Capture the cell that displays the provided text and extract its [x, y] central coordinate. 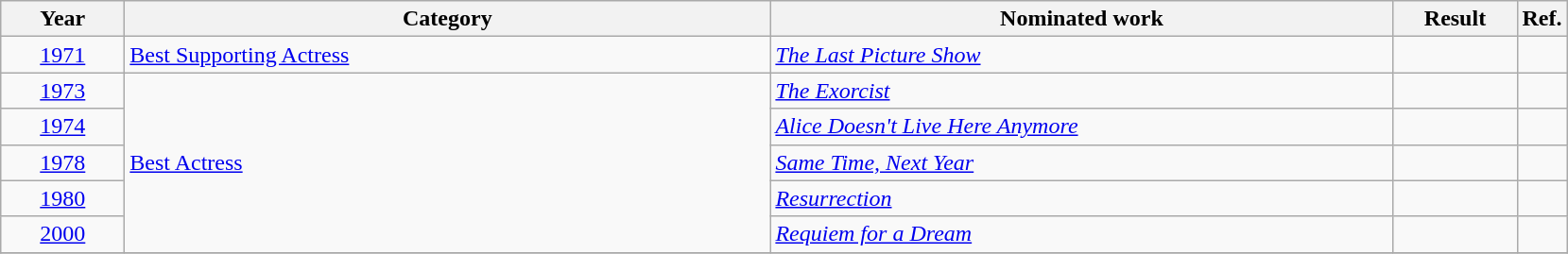
2000 [62, 234]
1980 [62, 198]
Same Time, Next Year [1081, 162]
1971 [62, 55]
Category [448, 19]
Alice Doesn't Live Here Anymore [1081, 127]
Best Supporting Actress [448, 55]
Result [1456, 19]
Nominated work [1081, 19]
The Exorcist [1081, 91]
Ref. [1542, 19]
Best Actress [448, 162]
1974 [62, 127]
Year [62, 19]
1978 [62, 162]
1973 [62, 91]
Resurrection [1081, 198]
Requiem for a Dream [1081, 234]
The Last Picture Show [1081, 55]
